From the cell containing the given text, extract its center point as (x, y) coordinate. 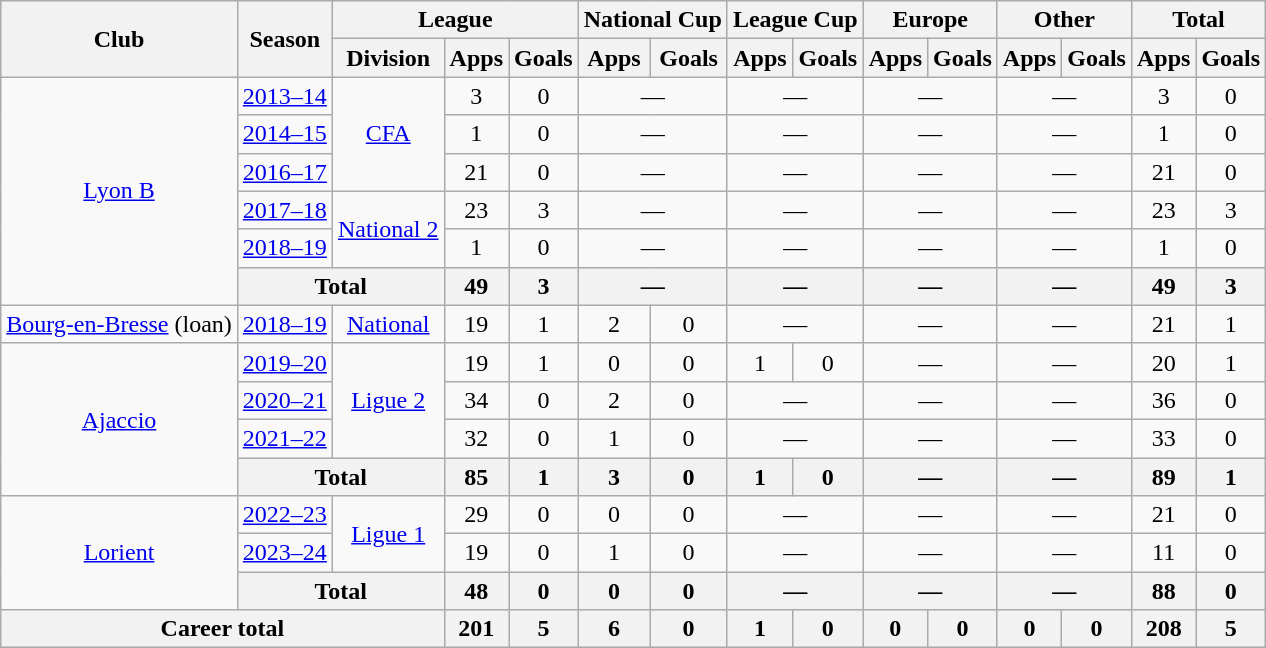
29 (476, 515)
88 (1163, 591)
20 (1163, 362)
201 (476, 629)
CFA (388, 134)
National (388, 324)
Lorient (120, 553)
32 (476, 438)
2019–20 (284, 362)
Other (1064, 20)
2023–24 (284, 553)
48 (476, 591)
Europe (930, 20)
34 (476, 400)
Ligue 1 (388, 534)
Club (120, 39)
36 (1163, 400)
2020–21 (284, 400)
National Cup (652, 20)
2022–23 (284, 515)
33 (1163, 438)
11 (1163, 553)
League (455, 20)
Ajaccio (120, 419)
2021–22 (284, 438)
2014–15 (284, 134)
2017–18 (284, 210)
208 (1163, 629)
Career total (222, 629)
6 (614, 629)
Season (284, 39)
2016–17 (284, 172)
2013–14 (284, 96)
89 (1163, 477)
Bourg-en-Bresse (loan) (120, 324)
85 (476, 477)
Ligue 2 (388, 400)
Lyon B (120, 191)
League Cup (795, 20)
Division (388, 58)
National 2 (388, 229)
